Identify which cell holds the provided text, then report its (x, y) central coordinate. 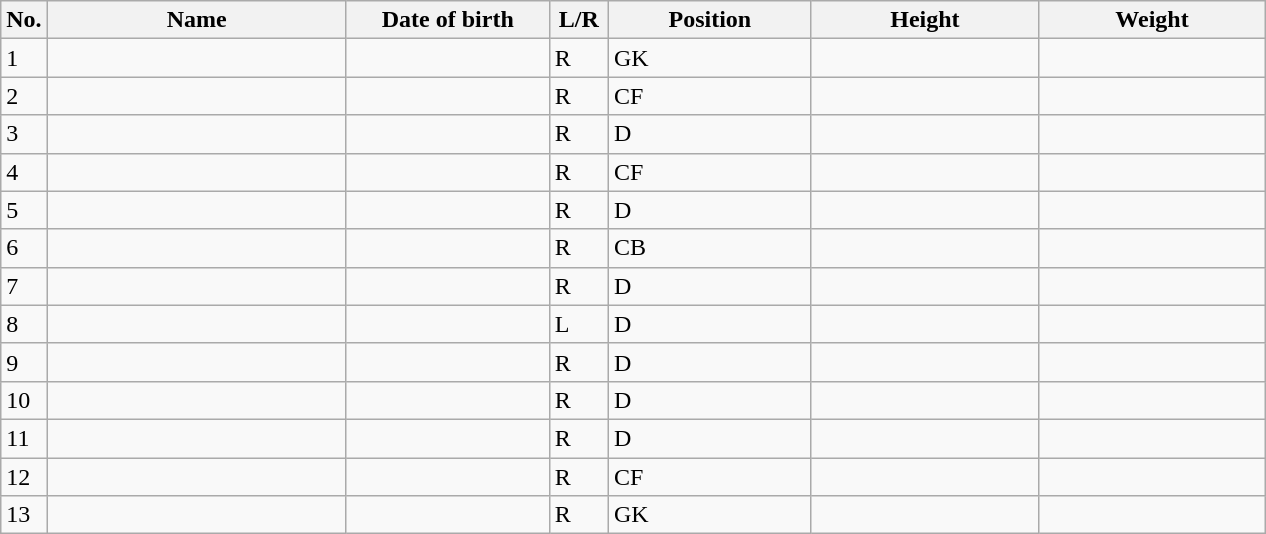
3 (24, 134)
Name (196, 20)
13 (24, 515)
6 (24, 248)
L/R (578, 20)
10 (24, 400)
Date of birth (448, 20)
CB (710, 248)
Weight (1152, 20)
12 (24, 477)
9 (24, 362)
7 (24, 286)
8 (24, 324)
Position (710, 20)
L (578, 324)
2 (24, 96)
1 (24, 58)
4 (24, 172)
Height (924, 20)
11 (24, 438)
No. (24, 20)
5 (24, 210)
